Extract the [X, Y] coordinate from the center of the cell holding the provided text.  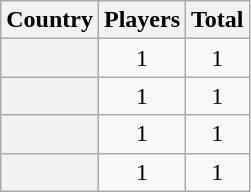
Players [142, 20]
Country [50, 20]
Total [218, 20]
